From the cell containing the given text, extract its center point as [x, y] coordinate. 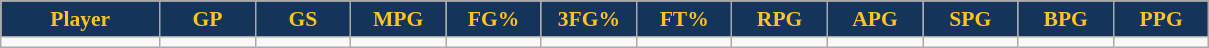
SPG [970, 19]
MPG [398, 19]
APG [874, 19]
BPG [1066, 19]
FG% [494, 19]
FT% [684, 19]
RPG [780, 19]
PPG [1161, 19]
GP [208, 19]
GS [302, 19]
3FG% [588, 19]
Player [80, 19]
